Extract the (x, y) coordinate from the center of the cell holding the provided text.  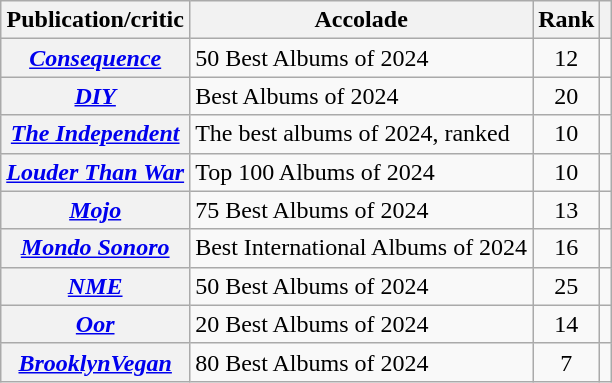
Rank (566, 20)
BrooklynVegan (96, 362)
14 (566, 324)
25 (566, 286)
The best albums of 2024, ranked (362, 134)
Consequence (96, 58)
80 Best Albums of 2024 (362, 362)
Louder Than War (96, 172)
NME (96, 286)
75 Best Albums of 2024 (362, 210)
20 (566, 96)
Publication/critic (96, 20)
16 (566, 248)
The Independent (96, 134)
13 (566, 210)
12 (566, 58)
20 Best Albums of 2024 (362, 324)
DIY (96, 96)
Best Albums of 2024 (362, 96)
Oor (96, 324)
Best International Albums of 2024 (362, 248)
Top 100 Albums of 2024 (362, 172)
Mojo (96, 210)
Accolade (362, 20)
Mondo Sonoro (96, 248)
7 (566, 362)
